Provide the [X, Y] coordinate of the cell's center where the given text is located.  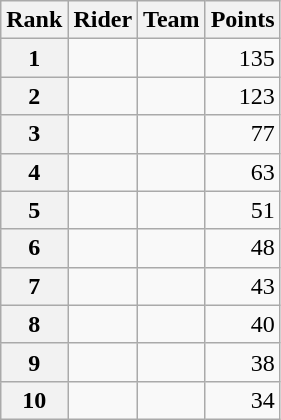
40 [242, 324]
Rider [103, 20]
38 [242, 362]
10 [34, 400]
6 [34, 248]
7 [34, 286]
135 [242, 58]
8 [34, 324]
43 [242, 286]
51 [242, 210]
2 [34, 96]
Team [172, 20]
Rank [34, 20]
123 [242, 96]
3 [34, 134]
4 [34, 172]
1 [34, 58]
9 [34, 362]
34 [242, 400]
63 [242, 172]
Points [242, 20]
77 [242, 134]
5 [34, 210]
48 [242, 248]
